Locate the cell with the specified text and output its (x, y) center coordinate. 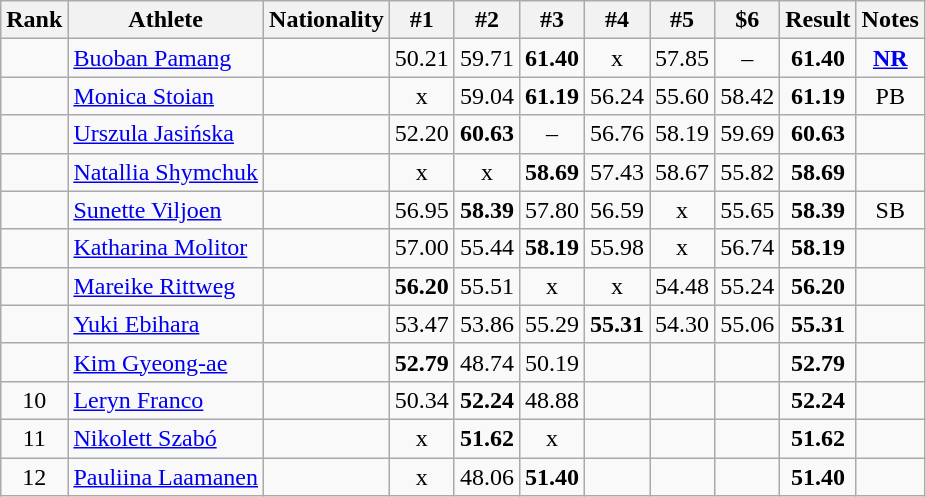
55.44 (486, 248)
Kim Gyeong-ae (166, 362)
#2 (486, 20)
55.60 (682, 96)
59.04 (486, 96)
57.00 (422, 248)
48.06 (486, 477)
Mareike Rittweg (166, 286)
59.71 (486, 58)
54.30 (682, 324)
#1 (422, 20)
56.24 (616, 96)
Leryn Franco (166, 400)
56.95 (422, 210)
59.69 (748, 134)
50.19 (552, 362)
Urszula Jasińska (166, 134)
58.67 (682, 172)
Notes (890, 20)
#5 (682, 20)
Monica Stoian (166, 96)
55.82 (748, 172)
55.98 (616, 248)
53.47 (422, 324)
11 (34, 438)
55.65 (748, 210)
10 (34, 400)
NR (890, 58)
56.74 (748, 248)
Athlete (166, 20)
53.86 (486, 324)
Katharina Molitor (166, 248)
57.80 (552, 210)
54.48 (682, 286)
55.51 (486, 286)
58.42 (748, 96)
52.20 (422, 134)
Sunette Viljoen (166, 210)
Result (818, 20)
55.29 (552, 324)
Yuki Ebihara (166, 324)
Nikolett Szabó (166, 438)
56.59 (616, 210)
55.06 (748, 324)
48.88 (552, 400)
$6 (748, 20)
57.43 (616, 172)
Natallia Shymchuk (166, 172)
Nationality (327, 20)
Pauliina Laamanen (166, 477)
50.34 (422, 400)
#3 (552, 20)
48.74 (486, 362)
56.76 (616, 134)
#4 (616, 20)
SB (890, 210)
57.85 (682, 58)
50.21 (422, 58)
PB (890, 96)
12 (34, 477)
55.24 (748, 286)
Rank (34, 20)
Buoban Pamang (166, 58)
